Pinpoint the cell where the given text exists, returning its (X, Y) midpoint coordinate. 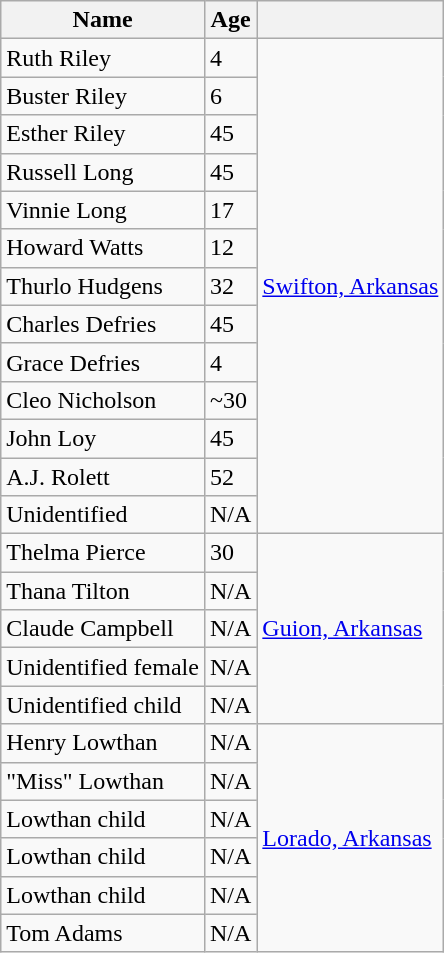
Charles Defries (103, 324)
Russell Long (103, 172)
Unidentified female (103, 667)
Vinnie Long (103, 210)
Ruth Riley (103, 58)
30 (230, 553)
Thana Tilton (103, 591)
John Loy (103, 438)
Tom Adams (103, 933)
Henry Lowthan (103, 743)
32 (230, 286)
Unidentified (103, 515)
Guion, Arkansas (350, 629)
17 (230, 210)
Name (103, 20)
Howard Watts (103, 248)
Buster Riley (103, 96)
12 (230, 248)
~30 (230, 400)
6 (230, 96)
Lorado, Arkansas (350, 838)
Claude Campbell (103, 629)
Thurlo Hudgens (103, 286)
Cleo Nicholson (103, 400)
Thelma Pierce (103, 553)
Swifton, Arkansas (350, 286)
Age (230, 20)
52 (230, 477)
A.J. Rolett (103, 477)
Grace Defries (103, 362)
Esther Riley (103, 134)
Unidentified child (103, 705)
"Miss" Lowthan (103, 781)
